Provide the [x, y] coordinate of the cell's center where the given text is located.  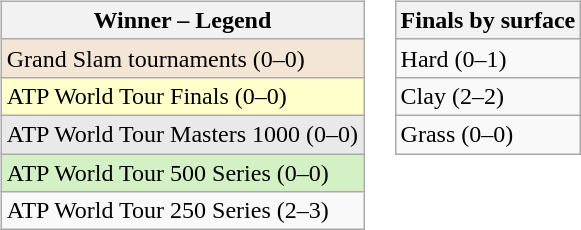
Hard (0–1) [488, 58]
ATP World Tour Masters 1000 (0–0) [182, 134]
Grand Slam tournaments (0–0) [182, 58]
Finals by surface [488, 20]
ATP World Tour 500 Series (0–0) [182, 173]
Clay (2–2) [488, 96]
Winner – Legend [182, 20]
ATP World Tour Finals (0–0) [182, 96]
ATP World Tour 250 Series (2–3) [182, 211]
Grass (0–0) [488, 134]
